For the text-containing cell, return its midpoint in (X, Y) coordinate format. 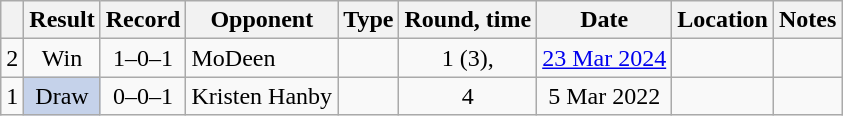
1 (3), (468, 58)
Round, time (468, 20)
Notes (807, 20)
5 Mar 2022 (604, 96)
Date (604, 20)
23 Mar 2024 (604, 58)
Win (62, 58)
Opponent (262, 20)
Record (143, 20)
Result (62, 20)
1–0–1 (143, 58)
0–0–1 (143, 96)
4 (468, 96)
2 (12, 58)
Type (368, 20)
Draw (62, 96)
Kristen Hanby (262, 96)
1 (12, 96)
Location (723, 20)
MoDeen (262, 58)
